Find where the given text appears and provide that cell's center as [x, y] coordinate. 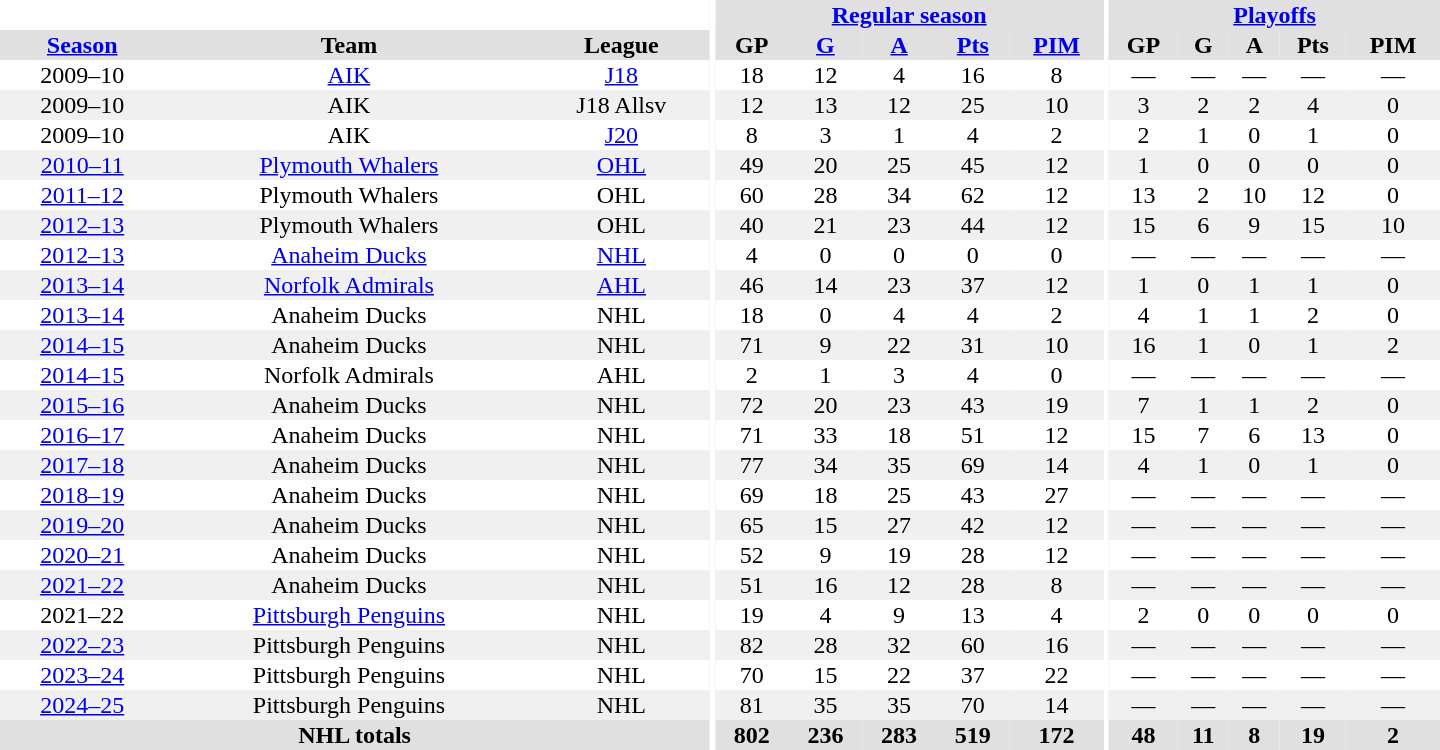
2015–16 [82, 405]
52 [752, 555]
2010–11 [82, 165]
2020–21 [82, 555]
45 [973, 165]
J18 [621, 75]
81 [752, 705]
J20 [621, 135]
283 [899, 735]
2017–18 [82, 465]
82 [752, 645]
2022–23 [82, 645]
2016–17 [82, 435]
2024–25 [82, 705]
172 [1057, 735]
236 [826, 735]
40 [752, 225]
31 [973, 345]
77 [752, 465]
802 [752, 735]
32 [899, 645]
Playoffs [1274, 15]
62 [973, 195]
League [621, 45]
2011–12 [82, 195]
65 [752, 525]
Team [348, 45]
33 [826, 435]
Regular season [910, 15]
2019–20 [82, 525]
21 [826, 225]
42 [973, 525]
J18 Allsv [621, 105]
44 [973, 225]
11 [1204, 735]
Season [82, 45]
2023–24 [82, 675]
519 [973, 735]
2018–19 [82, 495]
72 [752, 405]
48 [1144, 735]
49 [752, 165]
NHL totals [354, 735]
46 [752, 285]
